Find where the given text appears and provide that cell's center as [X, Y] coordinate. 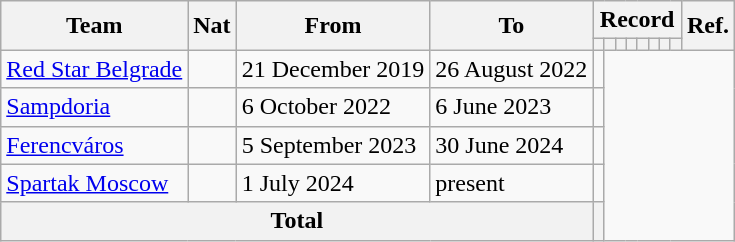
21 December 2019 [333, 69]
Red Star Belgrade [94, 69]
Nat [212, 26]
Total [297, 221]
6 June 2023 [512, 107]
26 August 2022 [512, 69]
Team [94, 26]
Ref. [708, 26]
30 June 2024 [512, 145]
Ferencváros [94, 145]
present [512, 183]
From [333, 26]
Sampdoria [94, 107]
6 October 2022 [333, 107]
To [512, 26]
5 September 2023 [333, 145]
Spartak Moscow [94, 183]
1 July 2024 [333, 183]
Record [637, 20]
